Provide the [x, y] coordinate of the cell's center where the given text is located.  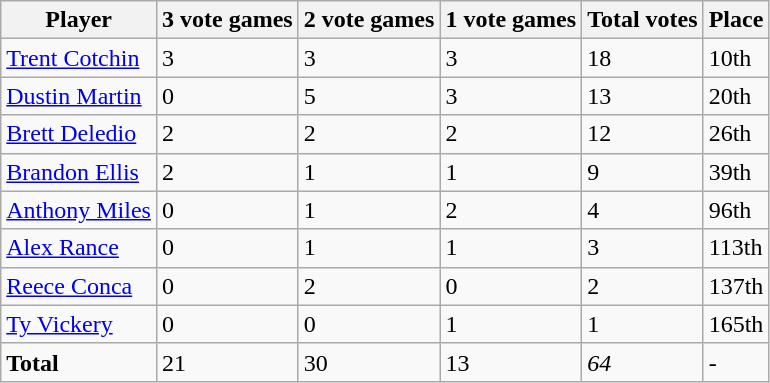
Place [736, 20]
Trent Cotchin [79, 58]
- [736, 362]
26th [736, 134]
3 vote games [227, 20]
Brett Deledio [79, 134]
4 [643, 210]
Reece Conca [79, 286]
21 [227, 362]
2 vote games [369, 20]
Player [79, 20]
39th [736, 172]
30 [369, 362]
113th [736, 248]
96th [736, 210]
Total votes [643, 20]
Brandon Ellis [79, 172]
137th [736, 286]
1 vote games [511, 20]
Dustin Martin [79, 96]
Alex Rance [79, 248]
5 [369, 96]
Ty Vickery [79, 324]
18 [643, 58]
Anthony Miles [79, 210]
10th [736, 58]
64 [643, 362]
12 [643, 134]
20th [736, 96]
Total [79, 362]
9 [643, 172]
165th [736, 324]
